Extract the (x, y) coordinate from the center of the cell holding the provided text.  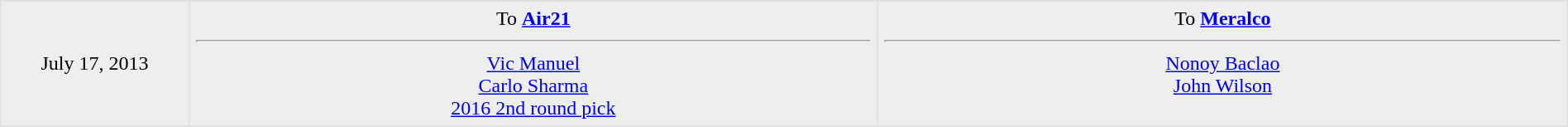
July 17, 2013 (94, 64)
To Air21Vic Manuel Carlo Sharma 2016 2nd round pick (533, 64)
To MeralcoNonoy Baclao John Wilson (1223, 64)
